Output the (X, Y) coordinate of the center of the cell containing the given text.  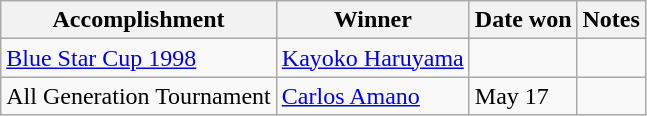
May 17 (523, 96)
Carlos Amano (372, 96)
Blue Star Cup 1998 (139, 58)
Date won (523, 20)
Winner (372, 20)
Kayoko Haruyama (372, 58)
All Generation Tournament (139, 96)
Notes (611, 20)
Accomplishment (139, 20)
